Detect which cell encompasses the target text, then output its (X, Y) center coordinate. 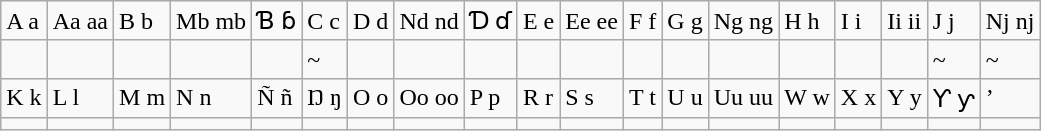
Ng ng (743, 21)
Ñ ñ (277, 98)
Ŋ ŋ (325, 98)
Uu uu (743, 98)
Ƴ ƴ (954, 98)
I i (858, 21)
Ee ee (592, 21)
U u (685, 98)
‍~‍ (325, 59)
P p (490, 98)
R r (538, 98)
Ɓ ɓ (277, 21)
M m (142, 98)
F f (642, 21)
C c (325, 21)
~ (1010, 59)
L l (80, 98)
S s (592, 98)
Y y (905, 98)
J j (954, 21)
O o (370, 98)
Nd nd (429, 21)
Mb mb (212, 21)
X x (858, 98)
A a (24, 21)
Aa aa (80, 21)
W w (808, 98)
E e (538, 21)
’ (1010, 98)
D d (370, 21)
B b (142, 21)
Ii ii (905, 21)
N n (212, 98)
K k (24, 98)
H h (808, 21)
Ɗ ɗ (490, 21)
T t (642, 98)
~‍ (954, 59)
Oo oo (429, 98)
G g (685, 21)
Nj nj (1010, 21)
